Locate the cell with the specified text and output its (X, Y) center coordinate. 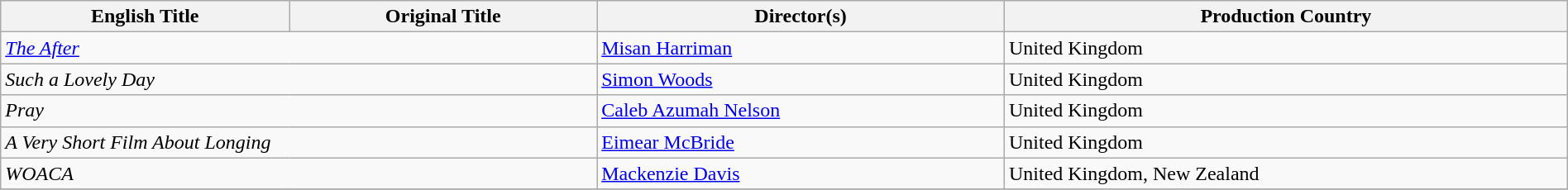
Such a Lovely Day (299, 79)
WOACA (299, 173)
English Title (146, 17)
Pray (299, 111)
Mackenzie Davis (801, 173)
Director(s) (801, 17)
The After (299, 48)
Misan Harriman (801, 48)
A Very Short Film About Longing (299, 142)
United Kingdom, New Zealand (1285, 173)
Caleb Azumah Nelson (801, 111)
Production Country (1285, 17)
Original Title (443, 17)
Eimear McBride (801, 142)
Simon Woods (801, 79)
